Find where the given text appears and provide that cell's center as [x, y] coordinate. 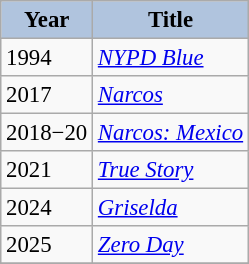
2017 [47, 95]
Zero Day [171, 245]
Narcos: Mexico [171, 133]
2021 [47, 170]
NYPD Blue [171, 58]
2018−20 [47, 133]
True Story [171, 170]
1994 [47, 58]
Narcos [171, 95]
Title [171, 20]
Year [47, 20]
2025 [47, 245]
Griselda [171, 208]
2024 [47, 208]
